Identify which cell holds the provided text, then report its (X, Y) central coordinate. 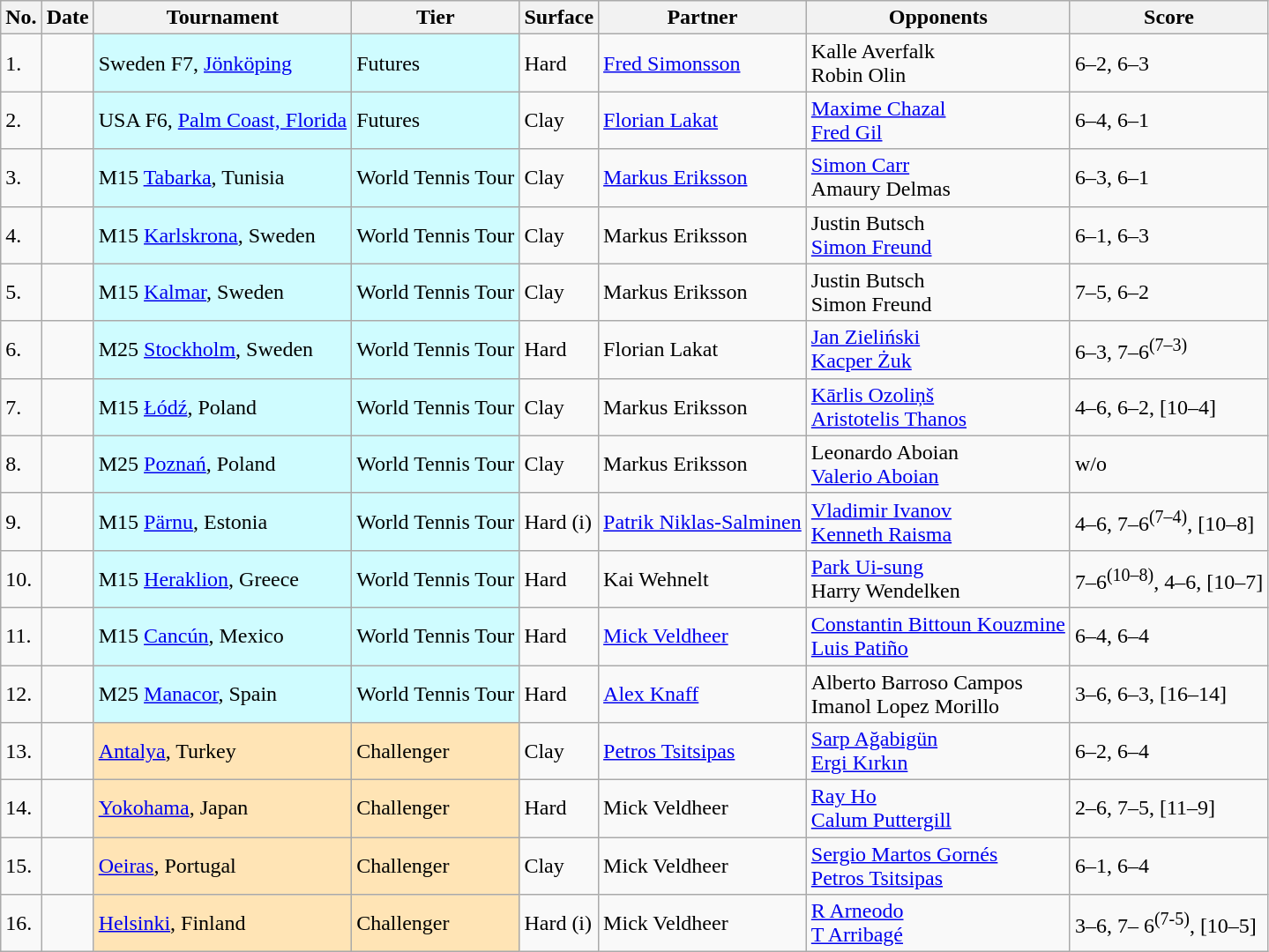
3–6, 6–3, [16–14] (1168, 693)
M25 Manacor, Spain (222, 693)
Score (1168, 18)
Patrik Niklas-Salminen (703, 522)
4–6, 6–2, [10–4] (1168, 407)
2. (21, 120)
Ray Ho Calum Puttergill (938, 809)
M15 Tabarka, Tunisia (222, 178)
Maxime Chazal Fred Gil (938, 120)
Opponents (938, 18)
Simon Carr Amaury Delmas (938, 178)
14. (21, 809)
M15 Kalmar, Sweden (222, 293)
Kai Wehnelt (703, 578)
Alex Knaff (703, 693)
6–4, 6–1 (1168, 120)
6. (21, 349)
Antalya, Turkey (222, 751)
Kārlis Ozoliņš Aristotelis Thanos (938, 407)
15. (21, 866)
Petros Tsitsipas (703, 751)
R Arneodo T Arribagé (938, 924)
Sweden F7, Jönköping (222, 63)
M15 Karlskrona, Sweden (222, 234)
M25 Stockholm, Sweden (222, 349)
3–6, 7– 6(7-5), [10–5] (1168, 924)
Sarp Ağabigün Ergi Kırkın (938, 751)
Yokohama, Japan (222, 809)
12. (21, 693)
6–2, 6–3 (1168, 63)
M15 Łódź, Poland (222, 407)
Partner (703, 18)
M15 Cancún, Mexico (222, 636)
Kalle Averfalk Robin Olin (938, 63)
2–6, 7–5, [11–9] (1168, 809)
Fred Simonsson (703, 63)
Date (67, 18)
6–3, 7–6(7–3) (1168, 349)
5. (21, 293)
USA F6, Palm Coast, Florida (222, 120)
4–6, 7–6(7–4), [10–8] (1168, 522)
Sergio Martos Gornés Petros Tsitsipas (938, 866)
Jan Zieliński Kacper Żuk (938, 349)
7. (21, 407)
M15 Pärnu, Estonia (222, 522)
No. (21, 18)
Tier (436, 18)
Tournament (222, 18)
7–5, 6–2 (1168, 293)
8. (21, 464)
1. (21, 63)
w/o (1168, 464)
Vladimir Ivanov Kenneth Raisma (938, 522)
11. (21, 636)
6–2, 6–4 (1168, 751)
13. (21, 751)
Alberto Barroso Campos Imanol Lopez Morillo (938, 693)
16. (21, 924)
6–3, 6–1 (1168, 178)
6–4, 6–4 (1168, 636)
7–6(10–8), 4–6, [10–7] (1168, 578)
4. (21, 234)
Park Ui-sung Harry Wendelken (938, 578)
Helsinki, Finland (222, 924)
Oeiras, Portugal (222, 866)
Surface (559, 18)
Constantin Bittoun Kouzmine Luis Patiño (938, 636)
Leonardo Aboian Valerio Aboian (938, 464)
10. (21, 578)
9. (21, 522)
6–1, 6–3 (1168, 234)
M25 Poznań, Poland (222, 464)
3. (21, 178)
6–1, 6–4 (1168, 866)
M15 Heraklion, Greece (222, 578)
